Detect which cell encompasses the target text, then output its [X, Y] center coordinate. 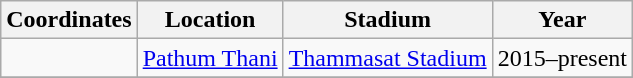
Year [562, 20]
Stadium [388, 20]
Location [210, 20]
2015–present [562, 58]
Coordinates [69, 20]
Pathum Thani [210, 58]
Thammasat Stadium [388, 58]
